Return [X, Y] of the center of cell containing provided text 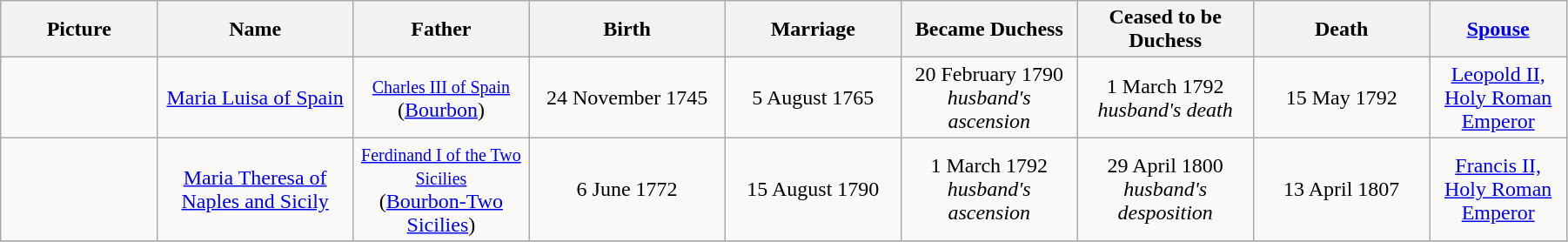
15 August 1790 [813, 190]
Maria Luisa of Spain [256, 97]
5 August 1765 [813, 97]
Ceased to be Duchess [1165, 30]
6 June 1772 [627, 190]
1 March 1792husband's ascension [989, 190]
Francis II, Holy Roman Emperor [1498, 190]
29 April 1800husband's desposition [1165, 190]
Father [441, 30]
Picture [79, 30]
Ferdinand I of the Two Sicilies(Bourbon-Two Sicilies) [441, 190]
Marriage [813, 30]
Became Duchess [989, 30]
Spouse [1498, 30]
Maria Theresa of Naples and Sicily [256, 190]
20 February 1790husband's ascension [989, 97]
Birth [627, 30]
24 November 1745 [627, 97]
Leopold II, Holy Roman Emperor [1498, 97]
1 March 1792husband's death [1165, 97]
Charles III of Spain(Bourbon) [441, 97]
Death [1341, 30]
15 May 1792 [1341, 97]
Name [256, 30]
13 April 1807 [1341, 190]
